Capture the cell that displays the provided text and extract its (x, y) central coordinate. 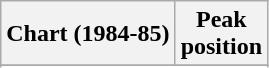
Peakposition (221, 34)
Chart (1984-85) (88, 34)
